Return the [X, Y] coordinate for the center point of the cell that contains the specified text.  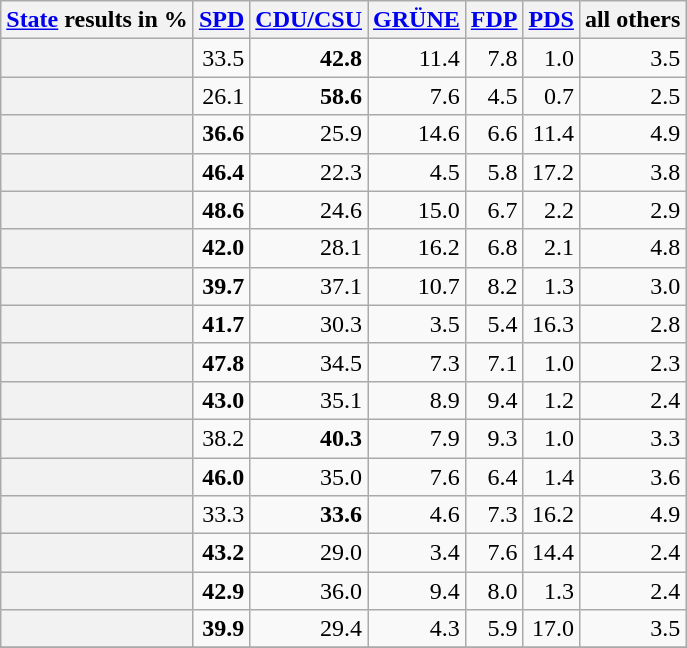
5.9 [494, 629]
5.8 [494, 172]
7.9 [417, 438]
8.2 [494, 286]
GRÜNE [417, 20]
8.9 [417, 400]
CDU/CSU [309, 20]
42.8 [309, 58]
3.4 [417, 553]
35.1 [309, 400]
9.3 [494, 438]
29.0 [309, 553]
3.0 [632, 286]
39.7 [221, 286]
39.9 [221, 629]
46.0 [221, 477]
2.8 [632, 324]
43.0 [221, 400]
40.3 [309, 438]
43.2 [221, 553]
6.4 [494, 477]
PDS [551, 20]
FDP [494, 20]
36.6 [221, 134]
5.4 [494, 324]
14.6 [417, 134]
10.7 [417, 286]
0.7 [551, 96]
SPD [221, 20]
48.6 [221, 210]
37.1 [309, 286]
26.1 [221, 96]
3.6 [632, 477]
2.3 [632, 362]
2.9 [632, 210]
47.8 [221, 362]
3.3 [632, 438]
3.8 [632, 172]
24.6 [309, 210]
17.2 [551, 172]
17.0 [551, 629]
14.4 [551, 553]
33.6 [309, 515]
42.0 [221, 248]
22.3 [309, 172]
16.3 [551, 324]
29.4 [309, 629]
2.1 [551, 248]
41.7 [221, 324]
all others [632, 20]
42.9 [221, 591]
1.2 [551, 400]
58.6 [309, 96]
2.2 [551, 210]
4.3 [417, 629]
2.5 [632, 96]
State results in % [98, 20]
38.2 [221, 438]
35.0 [309, 477]
36.0 [309, 591]
4.6 [417, 515]
6.7 [494, 210]
1.4 [551, 477]
25.9 [309, 134]
34.5 [309, 362]
33.5 [221, 58]
28.1 [309, 248]
7.8 [494, 58]
8.0 [494, 591]
7.1 [494, 362]
4.8 [632, 248]
6.8 [494, 248]
33.3 [221, 515]
6.6 [494, 134]
30.3 [309, 324]
46.4 [221, 172]
15.0 [417, 210]
